From the cell containing the given text, extract its center point as (x, y) coordinate. 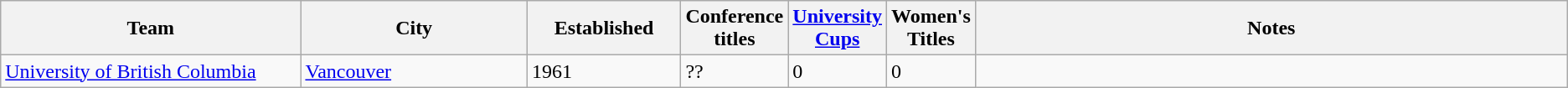
Conference titles (735, 28)
Vancouver (414, 71)
Team (151, 28)
University Cups (838, 28)
1961 (604, 71)
?? (735, 71)
University of British Columbia (151, 71)
Women's Titles (931, 28)
City (414, 28)
Established (604, 28)
Notes (1271, 28)
